Detect which cell encompasses the target text, then output its (X, Y) center coordinate. 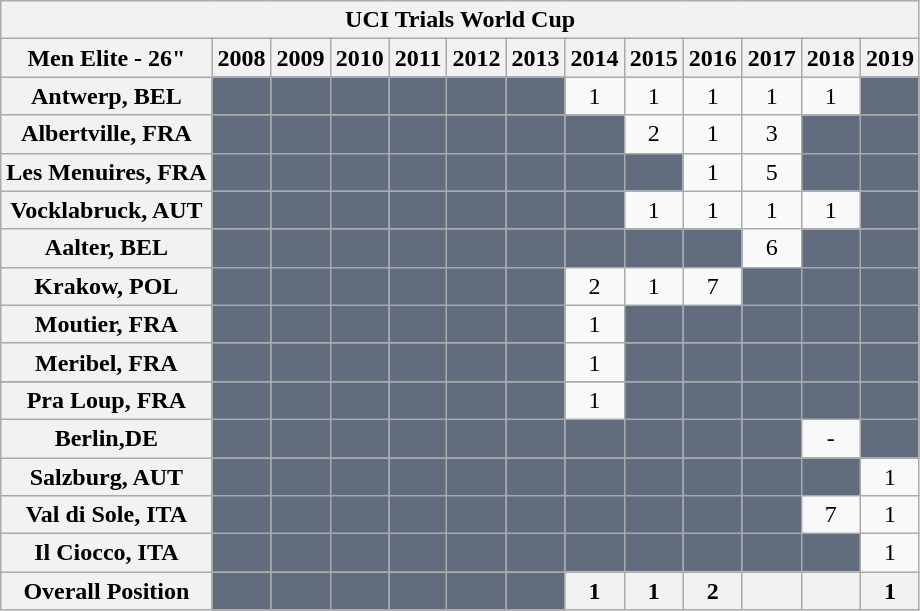
2012 (476, 58)
Berlin,DE (106, 438)
Vocklabruck, AUT (106, 210)
2009 (300, 58)
Pra Loup, FRA (106, 400)
2008 (242, 58)
Antwerp, BEL (106, 96)
Salzburg, AUT (106, 477)
Men Elite - 26" (106, 58)
Val di Sole, ITA (106, 515)
Il Ciocco, ITA (106, 553)
2019 (890, 58)
UCI Trials World Cup (460, 20)
Meribel, FRA (106, 362)
Albertville, FRA (106, 134)
5 (772, 172)
2016 (712, 58)
2015 (654, 58)
Krakow, POL (106, 286)
- (830, 438)
6 (772, 248)
Overall Position (106, 591)
Moutier, FRA (106, 324)
2017 (772, 58)
2013 (536, 58)
2011 (418, 58)
2018 (830, 58)
2010 (360, 58)
Les Menuires, FRA (106, 172)
2014 (594, 58)
Aalter, BEL (106, 248)
3 (772, 134)
